Detect which cell encompasses the target text, then output its (X, Y) center coordinate. 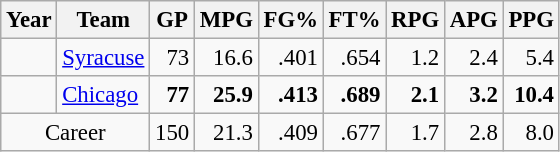
FT% (354, 20)
21.3 (226, 133)
10.4 (531, 95)
.401 (290, 58)
Career (76, 133)
8.0 (531, 133)
2.4 (474, 58)
2.1 (416, 95)
.654 (354, 58)
1.2 (416, 58)
.409 (290, 133)
77 (172, 95)
3.2 (474, 95)
150 (172, 133)
73 (172, 58)
.689 (354, 95)
5.4 (531, 58)
MPG (226, 20)
FG% (290, 20)
2.8 (474, 133)
APG (474, 20)
Syracuse (104, 58)
Chicago (104, 95)
25.9 (226, 95)
Team (104, 20)
16.6 (226, 58)
.413 (290, 95)
Year (29, 20)
RPG (416, 20)
GP (172, 20)
.677 (354, 133)
PPG (531, 20)
1.7 (416, 133)
